Output the (X, Y) coordinate of the center of the cell containing the given text.  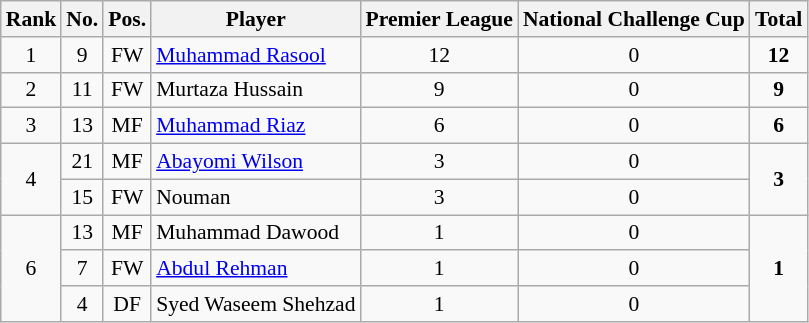
21 (82, 162)
DF (127, 304)
Rank (32, 19)
Muhammad Riaz (256, 126)
Muhammad Dawood (256, 233)
Pos. (127, 19)
Premier League (440, 19)
Syed Waseem Shehzad (256, 304)
Murtaza Hussain (256, 90)
Nouman (256, 197)
2 (32, 90)
15 (82, 197)
National Challenge Cup (634, 19)
11 (82, 90)
Player (256, 19)
7 (82, 269)
Total (778, 19)
Muhammad Rasool (256, 55)
Abdul Rehman (256, 269)
Abayomi Wilson (256, 162)
No. (82, 19)
